Identify which cell holds the provided text, then report its (x, y) central coordinate. 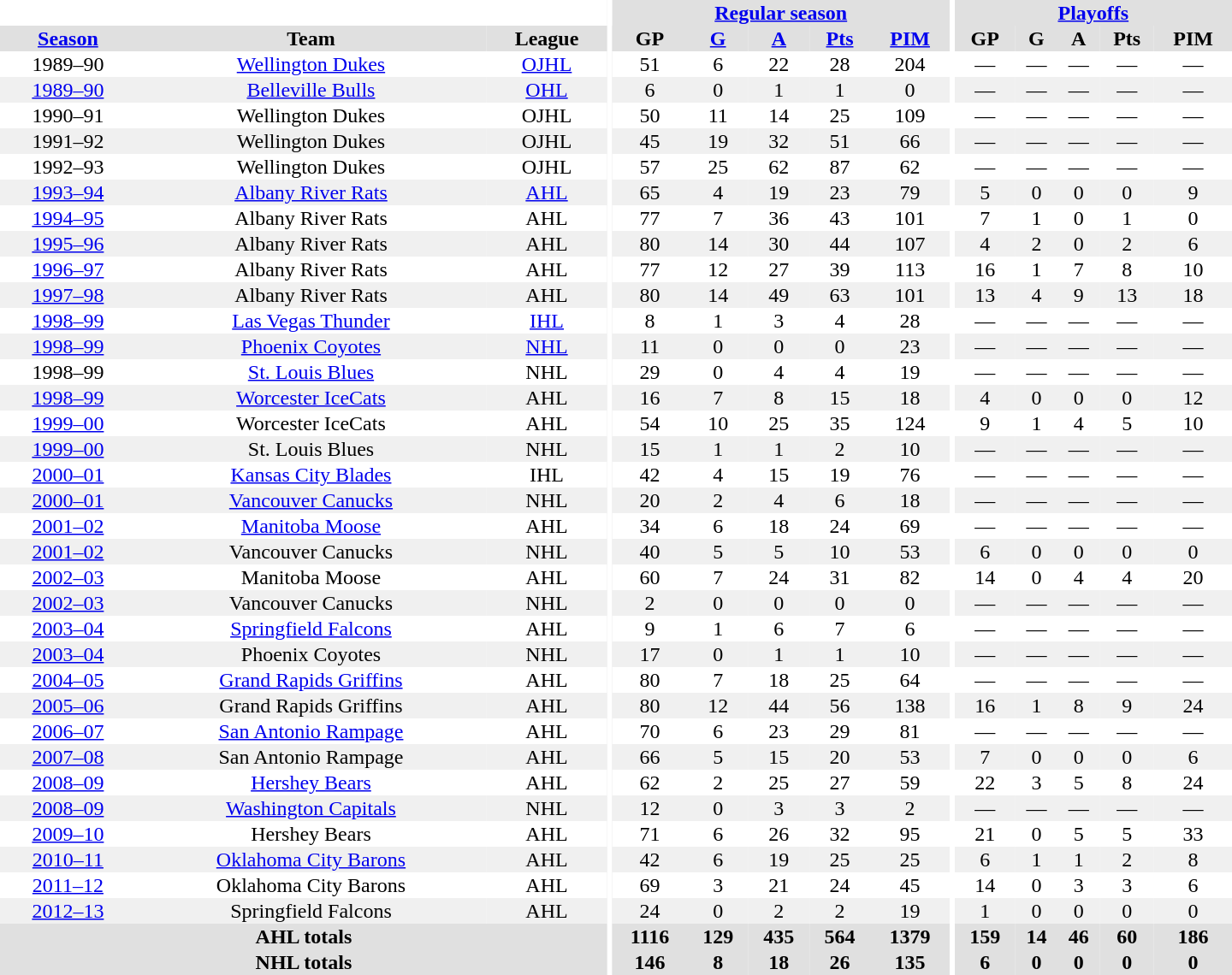
AHL totals (304, 937)
1116 (649, 937)
63 (840, 295)
2012–13 (68, 911)
1990–91 (68, 115)
186 (1193, 937)
Belleville Bulls (311, 90)
31 (840, 577)
64 (910, 680)
107 (910, 244)
1996–97 (68, 269)
71 (649, 834)
30 (779, 244)
33 (1193, 834)
204 (910, 64)
2006–07 (68, 731)
81 (910, 731)
135 (910, 962)
Washington Capitals (311, 808)
17 (649, 654)
2004–05 (68, 680)
1993–94 (68, 192)
35 (840, 423)
OHL (547, 90)
59 (910, 783)
40 (649, 552)
56 (840, 706)
43 (840, 218)
Season (68, 38)
564 (840, 937)
49 (779, 295)
League (547, 38)
1997–98 (68, 295)
1995–96 (68, 244)
129 (719, 937)
1994–95 (68, 218)
Team (311, 38)
109 (910, 115)
46 (1078, 937)
50 (649, 115)
76 (910, 475)
54 (649, 423)
57 (649, 167)
1991–92 (68, 141)
95 (910, 834)
Kansas City Blades (311, 475)
39 (840, 269)
146 (649, 962)
435 (779, 937)
87 (840, 167)
2010–11 (68, 860)
36 (779, 218)
NHL totals (304, 962)
138 (910, 706)
124 (910, 423)
70 (649, 731)
79 (910, 192)
Las Vegas Thunder (311, 321)
2007–08 (68, 757)
Playoffs (1093, 13)
82 (910, 577)
2011–12 (68, 885)
113 (910, 269)
65 (649, 192)
34 (649, 526)
1992–93 (68, 167)
2005–06 (68, 706)
159 (986, 937)
Regular season (780, 13)
2009–10 (68, 834)
1379 (910, 937)
